Output the [x, y] coordinate of the center of the cell containing the given text.  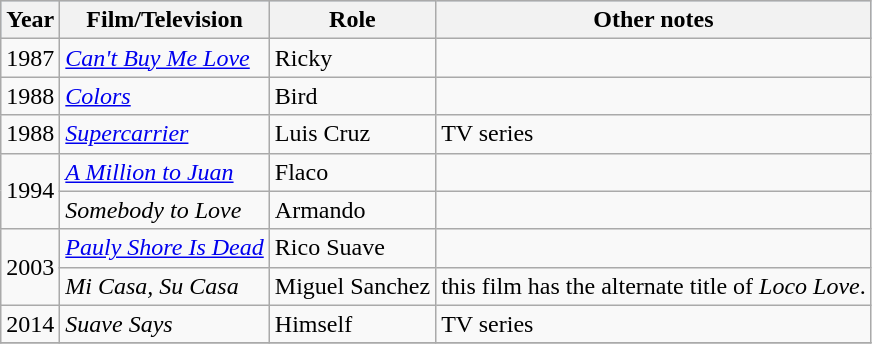
2014 [30, 324]
Year [30, 20]
Supercarrier [164, 134]
1994 [30, 191]
Rico Suave [352, 248]
Bird [352, 96]
Somebody to Love [164, 210]
Role [352, 20]
Pauly Shore Is Dead [164, 248]
2003 [30, 267]
Other notes [654, 20]
1987 [30, 58]
Flaco [352, 172]
Suave Says [164, 324]
Himself [352, 324]
Mi Casa, Su Casa [164, 286]
Luis Cruz [352, 134]
Can't Buy Me Love [164, 58]
A Million to Juan [164, 172]
Film/Television [164, 20]
Colors [164, 96]
Ricky [352, 58]
Armando [352, 210]
this film has the alternate title of Loco Love. [654, 286]
Miguel Sanchez [352, 286]
